Identify which cell holds the provided text, then report its (X, Y) central coordinate. 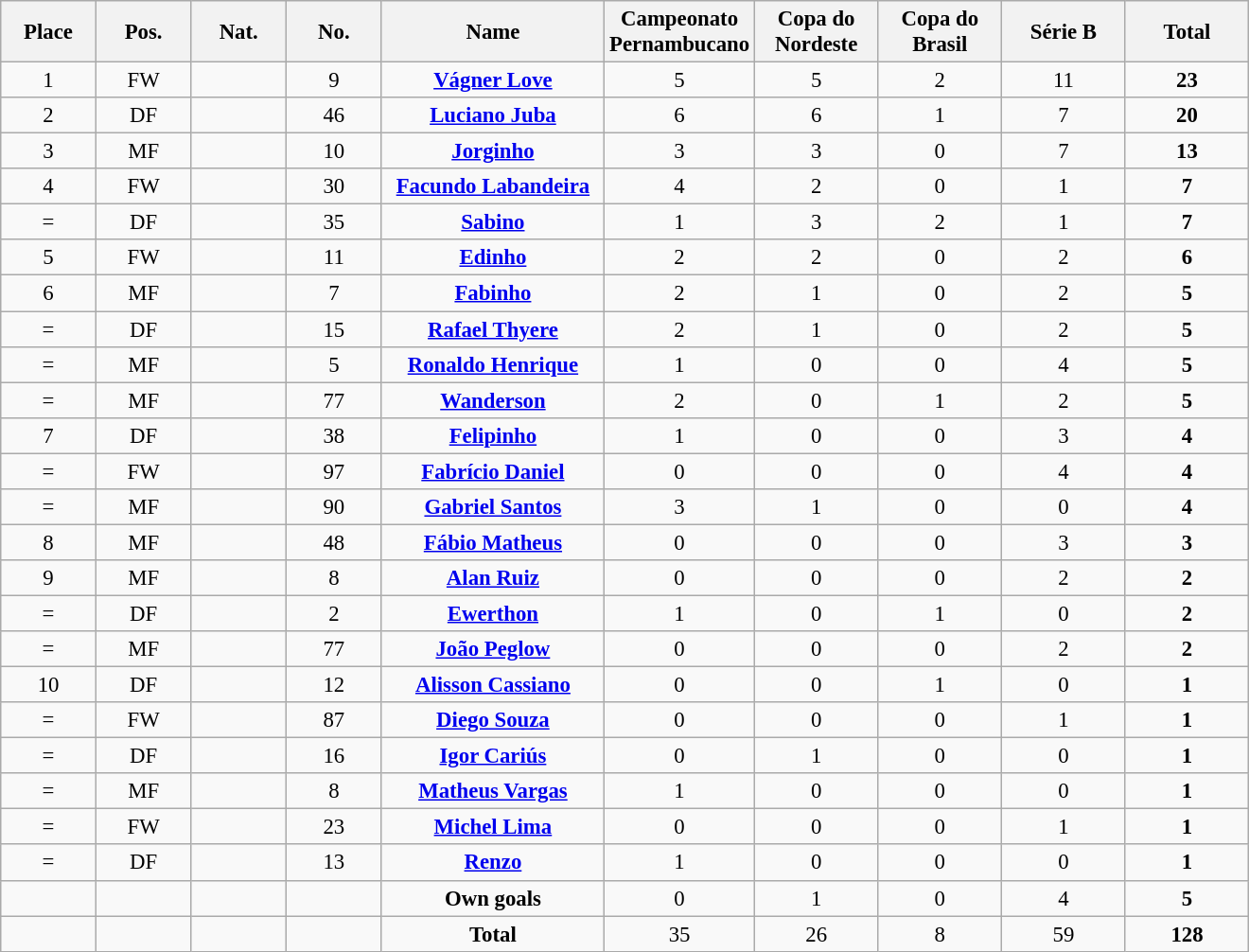
Renzo (493, 863)
Fabinho (493, 293)
Own goals (493, 898)
20 (1187, 115)
Matheus Vargas (493, 791)
26 (816, 934)
Ewerthon (493, 613)
Copa do Brasil (941, 32)
Fabrício Daniel (493, 471)
Nat. (238, 32)
João Peglow (493, 649)
12 (335, 685)
128 (1187, 934)
90 (335, 507)
Vágner Love (493, 80)
38 (335, 435)
No. (335, 32)
Alisson Cassiano (493, 685)
Edinho (493, 258)
Rafael Thyere (493, 329)
97 (335, 471)
15 (335, 329)
30 (335, 186)
16 (335, 756)
Campeonato Pernambucano (679, 32)
Pos. (144, 32)
46 (335, 115)
59 (1064, 934)
Ronaldo Henrique (493, 364)
Jorginho (493, 151)
Fábio Matheus (493, 542)
Copa do Nordeste (816, 32)
Michel Lima (493, 827)
Name (493, 32)
Gabriel Santos (493, 507)
Igor Cariús (493, 756)
Série B (1064, 32)
Facundo Labandeira (493, 186)
Sabino (493, 222)
87 (335, 720)
Diego Souza (493, 720)
Luciano Juba (493, 115)
48 (335, 542)
Felipinho (493, 435)
Wanderson (493, 400)
Alan Ruiz (493, 578)
Place (49, 32)
